Provide the [X, Y] coordinate of the cell's center where the given text is located.  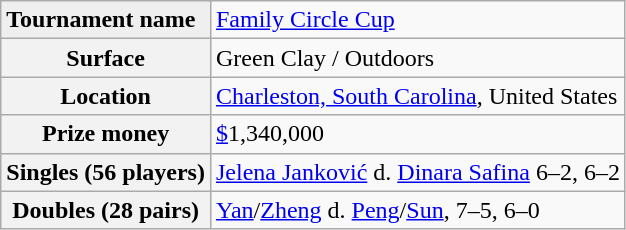
Jelena Janković d. Dinara Safina 6–2, 6–2 [418, 172]
Doubles (28 pairs) [106, 210]
Yan/Zheng d. Peng/Sun, 7–5, 6–0 [418, 210]
$1,340,000 [418, 134]
Charleston, South Carolina, United States [418, 96]
Location [106, 96]
Prize money [106, 134]
Tournament name [106, 20]
Green Clay / Outdoors [418, 58]
Singles (56 players) [106, 172]
Surface [106, 58]
Family Circle Cup [418, 20]
